Search for the cell housing the specified text and yield its (X, Y) center coordinate. 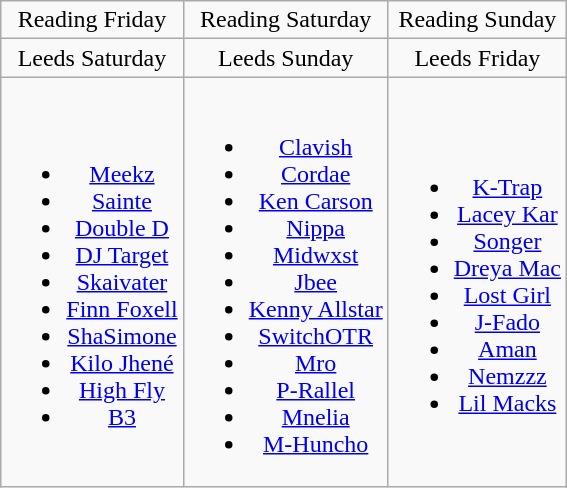
Reading Saturday (286, 20)
Leeds Sunday (286, 58)
K-TrapLacey KarSongerDreya MacLost GirlJ-FadoAmanNemzzzLil Macks (477, 282)
Reading Friday (92, 20)
MeekzSainteDouble DDJ TargetSkaivaterFinn FoxellShaSimoneKilo JhenéHigh FlyB3 (92, 282)
ClavishCordaeKen CarsonNippaMidwxstJbeeKenny AllstarSwitchOTRMroP-RallelMneliaM-Huncho (286, 282)
Leeds Saturday (92, 58)
Reading Sunday (477, 20)
Leeds Friday (477, 58)
